Output the [x, y] coordinate of the center of the cell containing the given text.  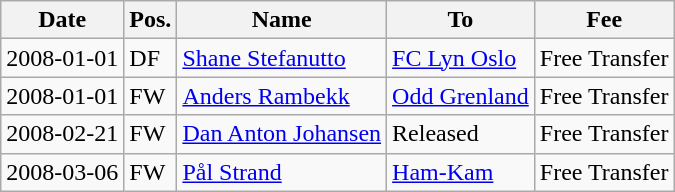
Name [282, 20]
Fee [604, 20]
Dan Anton Johansen [282, 134]
Pål Strand [282, 172]
FC Lyn Oslo [461, 58]
Date [62, 20]
Pos. [150, 20]
To [461, 20]
Ham-Kam [461, 172]
2008-03-06 [62, 172]
Shane Stefanutto [282, 58]
2008-02-21 [62, 134]
DF [150, 58]
Released [461, 134]
Odd Grenland [461, 96]
Anders Rambekk [282, 96]
